Pinpoint the cell where the given text exists, returning its [x, y] midpoint coordinate. 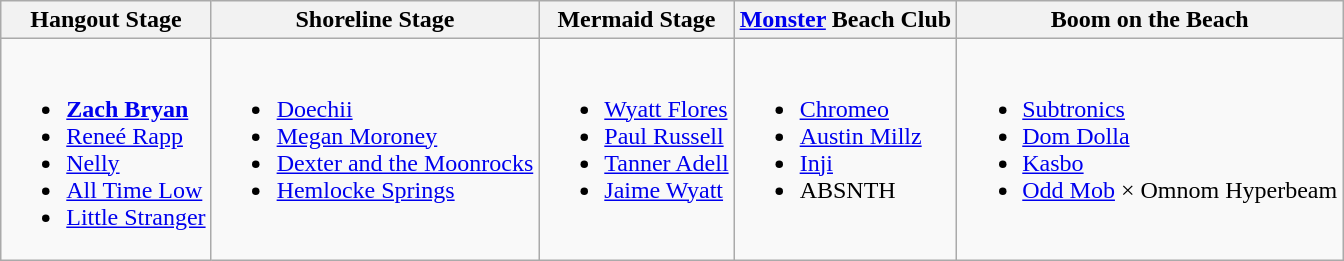
Boom on the Beach [1150, 20]
Zach BryanReneé RappNellyAll Time LowLittle Stranger [106, 150]
ChromeoAustin MillzInjiABSNTH [846, 150]
Shoreline Stage [375, 20]
Mermaid Stage [636, 20]
Monster Beach Club [846, 20]
DoechiiMegan MoroneyDexter and the MoonrocksHemlocke Springs [375, 150]
Wyatt FloresPaul RussellTanner AdellJaime Wyatt [636, 150]
SubtronicsDom DollaKasboOdd Mob × Omnom Hyperbeam [1150, 150]
Hangout Stage [106, 20]
